Identify which cell holds the provided text, then report its (x, y) central coordinate. 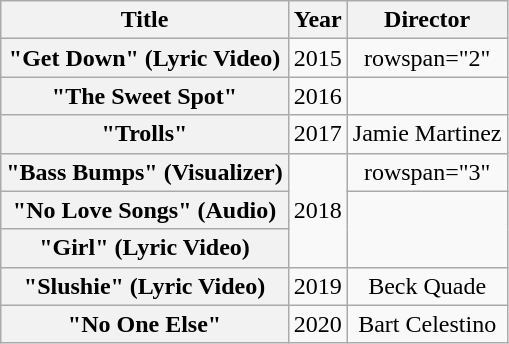
"The Sweet Spot" (145, 96)
rowspan="3" (427, 172)
"Bass Bumps" (Visualizer) (145, 172)
2018 (318, 210)
2015 (318, 58)
"No Love Songs" (Audio) (145, 210)
"Girl" (Lyric Video) (145, 248)
2020 (318, 324)
"No One Else" (145, 324)
"Trolls" (145, 134)
Bart Celestino (427, 324)
Director (427, 20)
2017 (318, 134)
Year (318, 20)
Title (145, 20)
2016 (318, 96)
Jamie Martinez (427, 134)
rowspan="2" (427, 58)
"Slushie" (Lyric Video) (145, 286)
"Get Down" (Lyric Video) (145, 58)
Beck Quade (427, 286)
2019 (318, 286)
